From the cell containing the given text, extract its center point as [X, Y] coordinate. 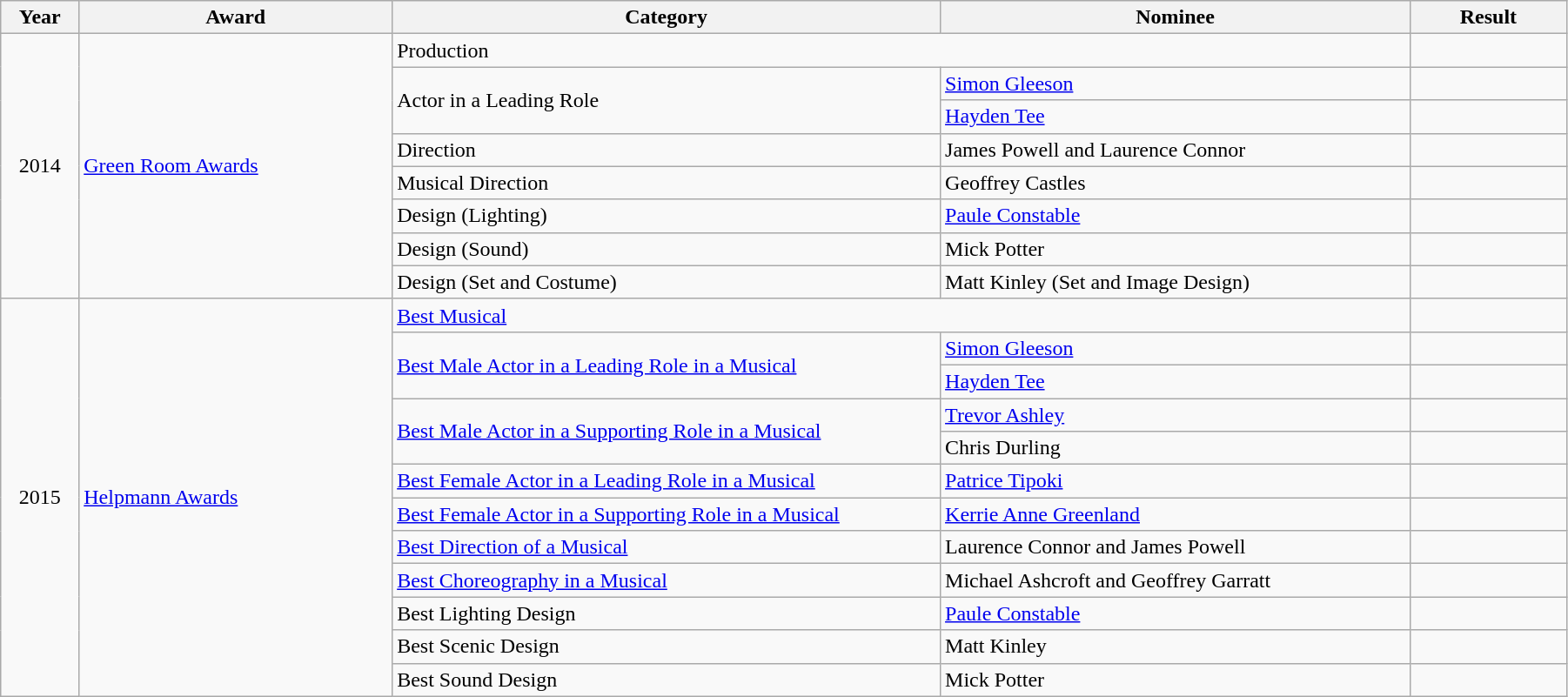
Award [236, 17]
Actor in a Leading Role [667, 100]
Patrice Tipoki [1176, 481]
Design (Set and Costume) [667, 282]
Geoffrey Castles [1176, 183]
Category [667, 17]
Year [40, 17]
Laurence Connor and James Powell [1176, 547]
Design (Sound) [667, 249]
Matt Kinley (Set and Image Design) [1176, 282]
Best Female Actor in a Leading Role in a Musical [667, 481]
Chris Durling [1176, 448]
Best Sound Design [667, 680]
Michael Ashcroft and Geoffrey Garratt [1176, 580]
Result [1488, 17]
Musical Direction [667, 183]
Green Room Awards [236, 166]
Matt Kinley [1176, 647]
James Powell and Laurence Connor [1176, 150]
Best Scenic Design [667, 647]
Trevor Ashley [1176, 415]
Best Female Actor in a Supporting Role in a Musical [667, 514]
Best Choreography in a Musical [667, 580]
Best Male Actor in a Leading Role in a Musical [667, 365]
Nominee [1176, 17]
Helpmann Awards [236, 498]
Design (Lighting) [667, 216]
Production [901, 50]
2015 [40, 498]
Direction [667, 150]
Best Direction of a Musical [667, 547]
Best Musical [901, 315]
Best Lighting Design [667, 613]
Kerrie Anne Greenland [1176, 514]
2014 [40, 166]
Best Male Actor in a Supporting Role in a Musical [667, 432]
